Search for the cell housing the specified text and yield its (x, y) center coordinate. 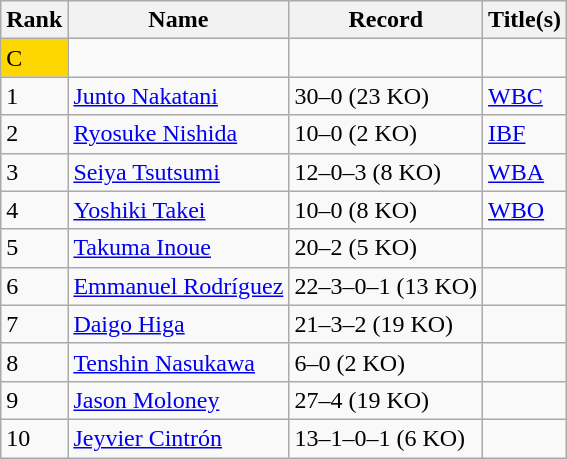
1 (34, 96)
WBC (525, 96)
Emmanuel Rodríguez (178, 286)
21–3–2 (19 KO) (386, 324)
Ryosuke Nishida (178, 134)
Rank (34, 20)
5 (34, 248)
Seiya Tsutsumi (178, 172)
3 (34, 172)
Takuma Inoue (178, 248)
Junto Nakatani (178, 96)
WBO (525, 210)
Jason Moloney (178, 400)
Jeyvier Cintrón (178, 438)
4 (34, 210)
10–0 (8 KO) (386, 210)
7 (34, 324)
9 (34, 400)
WBA (525, 172)
27–4 (19 KO) (386, 400)
12–0–3 (8 KO) (386, 172)
13–1–0–1 (6 KO) (386, 438)
C (34, 58)
10 (34, 438)
Record (386, 20)
Tenshin Nasukawa (178, 362)
10–0 (2 KO) (386, 134)
IBF (525, 134)
8 (34, 362)
22–3–0–1 (13 KO) (386, 286)
20–2 (5 KO) (386, 248)
Daigo Higa (178, 324)
Title(s) (525, 20)
6–0 (2 KO) (386, 362)
6 (34, 286)
Yoshiki Takei (178, 210)
2 (34, 134)
Name (178, 20)
30–0 (23 KO) (386, 96)
